Return the [x, y] coordinate for the center point of the cell that contains the specified text.  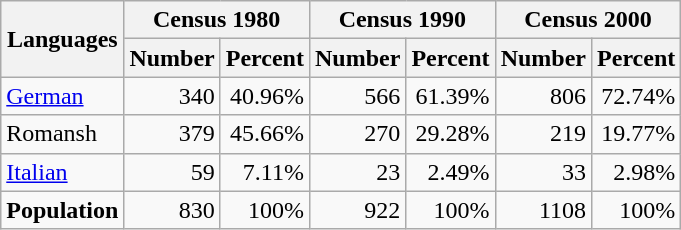
72.74% [636, 96]
Languages [62, 39]
61.39% [450, 96]
45.66% [264, 134]
830 [172, 210]
29.28% [450, 134]
Census 1980 [217, 20]
922 [357, 210]
German [62, 96]
40.96% [264, 96]
2.49% [450, 172]
219 [543, 134]
19.77% [636, 134]
270 [357, 134]
23 [357, 172]
7.11% [264, 172]
1108 [543, 210]
Census 1990 [402, 20]
59 [172, 172]
566 [357, 96]
Census 2000 [588, 20]
379 [172, 134]
2.98% [636, 172]
Italian [62, 172]
33 [543, 172]
Population [62, 210]
340 [172, 96]
806 [543, 96]
Romansh [62, 134]
